Return the [X, Y] coordinate for the center point of the cell that contains the specified text.  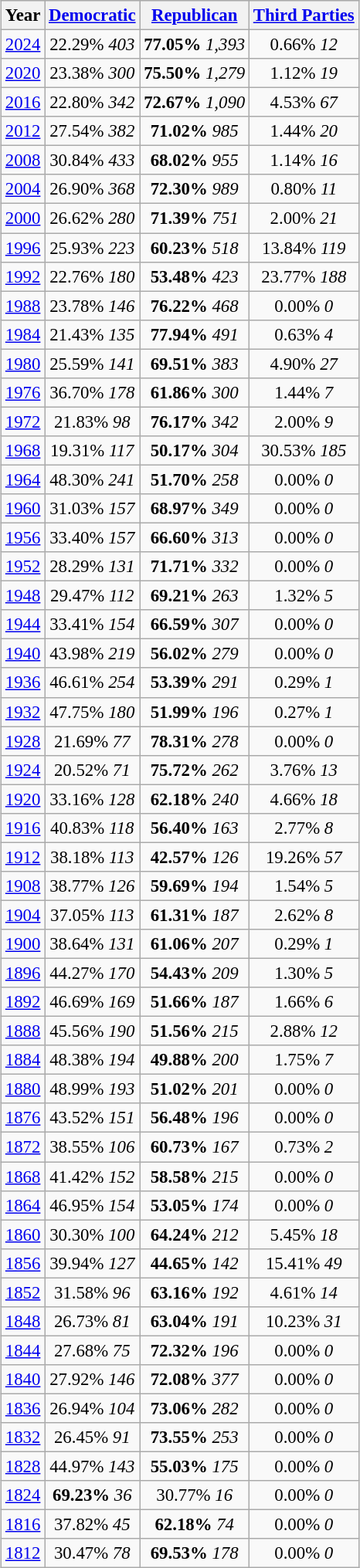
2.88% 12 [304, 1031]
78.31% 278 [195, 741]
1936 [23, 683]
49.88% 200 [195, 1060]
46.61% 254 [93, 683]
26.62% 280 [93, 218]
76.17% 342 [195, 422]
48.38% 194 [93, 1060]
1812 [23, 1553]
20.52% 71 [93, 770]
48.30% 241 [93, 479]
1924 [23, 770]
1900 [23, 944]
1824 [23, 1495]
2.77% 8 [304, 828]
1828 [23, 1467]
Republican [195, 15]
73.55% 253 [195, 1438]
10.23% 31 [304, 1322]
1860 [23, 1234]
53.48% 423 [195, 276]
39.94% 127 [93, 1263]
1884 [23, 1060]
51.56% 215 [195, 1031]
47.75% 180 [93, 712]
2020 [23, 73]
69.51% 383 [195, 364]
3.76% 13 [304, 770]
1872 [23, 1147]
1864 [23, 1205]
1920 [23, 799]
25.93% 223 [93, 248]
1964 [23, 479]
77.05% 1,393 [195, 45]
61.86% 300 [195, 393]
1.32% 5 [304, 596]
1.44% 20 [304, 131]
1.66% 6 [304, 1002]
1972 [23, 422]
33.41% 154 [93, 625]
1.44% 7 [304, 393]
1892 [23, 1002]
36.70% 178 [93, 393]
1904 [23, 915]
59.69% 194 [195, 886]
64.24% 212 [195, 1234]
4.90% 27 [304, 364]
1.14% 16 [304, 161]
1992 [23, 276]
1976 [23, 393]
63.04% 191 [195, 1322]
Third Parties [304, 15]
44.65% 142 [195, 1263]
42.57% 126 [195, 857]
4.61% 14 [304, 1292]
61.06% 207 [195, 944]
22.80% 342 [93, 103]
44.27% 170 [93, 974]
43.52% 151 [93, 1119]
56.48% 196 [195, 1119]
37.82% 45 [93, 1525]
30.53% 185 [304, 451]
68.02% 955 [195, 161]
19.26% 57 [304, 857]
76.22% 468 [195, 306]
0.63% 4 [304, 334]
1.75% 7 [304, 1060]
21.83% 98 [93, 422]
22.76% 180 [93, 276]
72.67% 1,090 [195, 103]
4.53% 67 [304, 103]
69.21% 263 [195, 596]
23.38% 300 [93, 73]
75.72% 262 [195, 770]
1948 [23, 596]
71.39% 751 [195, 218]
69.23% 36 [93, 1495]
28.29% 131 [93, 567]
50.17% 304 [195, 451]
22.29% 403 [93, 45]
1960 [23, 509]
1980 [23, 364]
46.69% 169 [93, 1002]
63.16% 192 [195, 1292]
15.41% 49 [304, 1263]
38.18% 113 [93, 857]
2.62% 8 [304, 915]
71.71% 332 [195, 567]
66.59% 307 [195, 625]
30.77% 16 [195, 1495]
23.78% 146 [93, 306]
48.99% 193 [93, 1089]
0.27% 1 [304, 712]
53.39% 291 [195, 683]
53.05% 174 [195, 1205]
27.92% 146 [93, 1380]
26.45% 91 [93, 1438]
1836 [23, 1408]
26.90% 368 [93, 189]
1832 [23, 1438]
0.80% 11 [304, 189]
2012 [23, 131]
72.32% 196 [195, 1350]
1944 [23, 625]
61.31% 187 [195, 915]
1952 [23, 567]
Democratic [93, 15]
1988 [23, 306]
2.00% 21 [304, 218]
1876 [23, 1119]
25.59% 141 [93, 364]
2.00% 9 [304, 422]
62.18% 74 [195, 1525]
51.02% 201 [195, 1089]
2004 [23, 189]
72.30% 989 [195, 189]
60.23% 518 [195, 248]
40.83% 118 [93, 828]
51.99% 196 [195, 712]
4.66% 18 [304, 799]
1896 [23, 974]
38.55% 106 [93, 1147]
1940 [23, 654]
45.56% 190 [93, 1031]
5.45% 18 [304, 1234]
23.77% 188 [304, 276]
51.70% 258 [195, 479]
56.02% 279 [195, 654]
75.50% 1,279 [195, 73]
1856 [23, 1263]
1.30% 5 [304, 974]
30.47% 78 [93, 1553]
1968 [23, 451]
37.05% 113 [93, 915]
1868 [23, 1177]
56.40% 163 [195, 828]
1916 [23, 828]
1912 [23, 857]
1908 [23, 886]
41.42% 152 [93, 1177]
1816 [23, 1525]
2016 [23, 103]
1852 [23, 1292]
30.30% 100 [93, 1234]
43.98% 219 [93, 654]
0.73% 2 [304, 1147]
31.03% 157 [93, 509]
51.66% 187 [195, 1002]
21.69% 77 [93, 741]
33.16% 128 [93, 799]
1840 [23, 1380]
46.95% 154 [93, 1205]
30.84% 433 [93, 161]
1932 [23, 712]
27.68% 75 [93, 1350]
13.84% 119 [304, 248]
55.03% 175 [195, 1467]
72.08% 377 [195, 1380]
1956 [23, 538]
38.77% 126 [93, 886]
19.31% 117 [93, 451]
1848 [23, 1322]
21.43% 135 [93, 334]
60.73% 167 [195, 1147]
62.18% 240 [195, 799]
Year [23, 15]
26.94% 104 [93, 1408]
27.54% 382 [93, 131]
33.40% 157 [93, 538]
26.73% 81 [93, 1322]
1.12% 19 [304, 73]
1984 [23, 334]
71.02% 985 [195, 131]
2000 [23, 218]
2008 [23, 161]
2024 [23, 45]
58.58% 215 [195, 1177]
1888 [23, 1031]
0.66% 12 [304, 45]
77.94% 491 [195, 334]
66.60% 313 [195, 538]
31.58% 96 [93, 1292]
69.53% 178 [195, 1553]
68.97% 349 [195, 509]
54.43% 209 [195, 974]
44.97% 143 [93, 1467]
1996 [23, 248]
38.64% 131 [93, 944]
1844 [23, 1350]
29.47% 112 [93, 596]
1928 [23, 741]
1880 [23, 1089]
1.54% 5 [304, 886]
73.06% 282 [195, 1408]
